Search for the cell housing the specified text and yield its (X, Y) center coordinate. 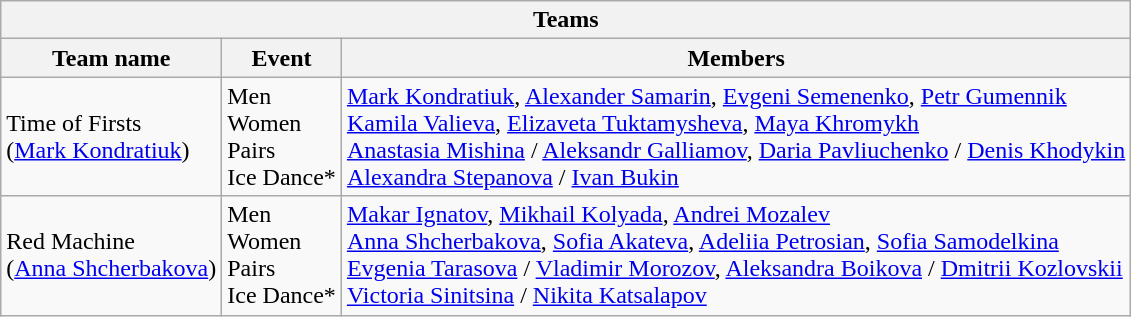
Teams (566, 20)
Red Machine (Anna Shcherbakova) (112, 256)
Team name (112, 58)
Time of Firsts (Mark Kondratiuk) (112, 136)
Members (736, 58)
Event (282, 58)
